From the cell containing the given text, extract its center point as [X, Y] coordinate. 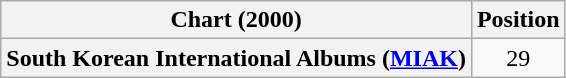
29 [518, 58]
South Korean International Albums (MIAK) [236, 58]
Position [518, 20]
Chart (2000) [236, 20]
